Pinpoint the cell where the given text exists, returning its (x, y) midpoint coordinate. 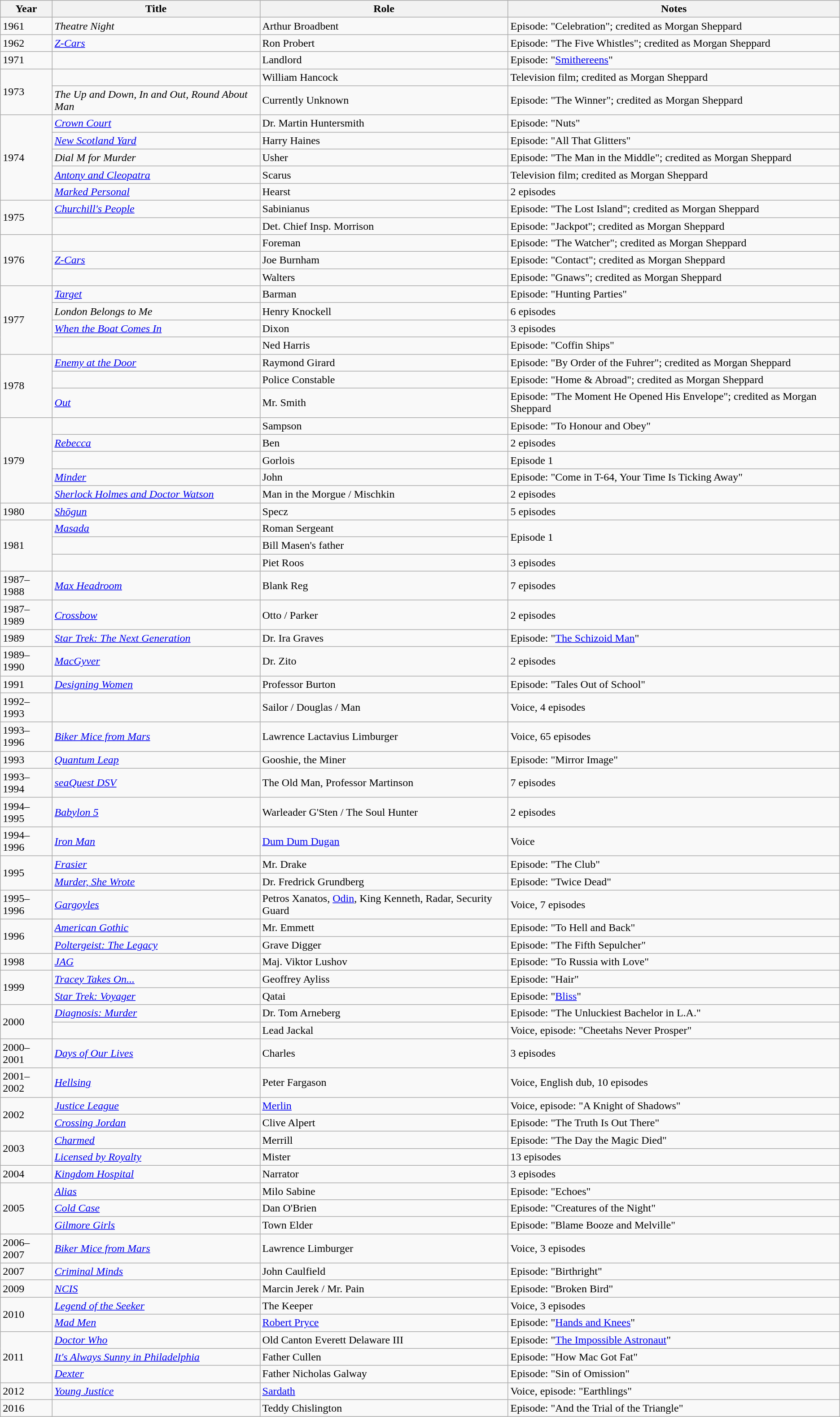
Sailor / Douglas / Man (384, 707)
Sabinianus (384, 209)
Episode: "Bliss" (674, 996)
Usher (384, 157)
Crown Court (156, 123)
Dr. Tom Arneberg (384, 1013)
The Keeper (384, 1306)
Peter Fargason (384, 1082)
Episode: "Coffin Ships" (674, 346)
1999 (26, 988)
1989–1990 (26, 661)
1987–1988 (26, 586)
Lawrence Limburger (384, 1248)
1976 (26, 260)
Voice, episode: "Cheetahs Never Prosper" (674, 1030)
Antony and Cleopatra (156, 175)
American Gothic (156, 928)
Episode: "The Impossible Astronaut" (674, 1340)
Mr. Drake (384, 864)
Poltergeist: The Legacy (156, 945)
Diagnosis: Murder (156, 1013)
2005 (26, 1208)
Dixon (384, 328)
Petros Xanatos, Odin, King Kenneth, Radar, Security Guard (384, 905)
1971 (26, 60)
Young Justice (156, 1391)
Episode: "To Honour and Obey" (674, 426)
1987–1989 (26, 615)
Alias (156, 1191)
Episode: "All That Glitters" (674, 140)
Episode: "Blame Booze and Melville" (674, 1225)
1995 (26, 873)
Episode: "The Truth Is Out There" (674, 1123)
Episode: "The Five Whistles"; credited as Morgan Sheppard (674, 43)
Roman Sergeant (384, 529)
Landlord (384, 60)
1994–1995 (26, 812)
Man in the Morgue / Mischkin (384, 494)
1979 (26, 460)
Out (156, 403)
Episode: "Birthright" (674, 1272)
Crossing Jordan (156, 1123)
Shōgun (156, 511)
Milo Sabine (384, 1191)
2004 (26, 1174)
1981 (26, 546)
1993 (26, 760)
Episode: "Celebration"; credited as Morgan Sheppard (674, 26)
Gooshie, the Miner (384, 760)
Mr. Emmett (384, 928)
Tracey Takes On... (156, 979)
seaQuest DSV (156, 783)
Police Constable (384, 380)
Det. Chief Insp. Morrison (384, 226)
London Belongs to Me (156, 311)
Episode: "Nuts" (674, 123)
Raymond Girard (384, 363)
Episode: "Home & Abroad"; credited as Morgan Sheppard (674, 380)
Otto / Parker (384, 615)
Episode: "Come in T-64, Your Time Is Ticking Away" (674, 477)
Father Cullen (384, 1357)
1961 (26, 26)
Episode: "Hunting Parties" (674, 294)
The Up and Down, In and Out, Round About Man (156, 101)
Lawrence Lactavius Limburger (384, 737)
Quantum Leap (156, 760)
Ron Probert (384, 43)
1962 (26, 43)
Title (156, 9)
Target (156, 294)
1977 (26, 320)
Crossbow (156, 615)
Role (384, 9)
Bill Masen's father (384, 546)
Mister (384, 1157)
Marked Personal (156, 192)
Hearst (384, 192)
Qatai (384, 996)
Merrill (384, 1140)
New Scotland Yard (156, 140)
5 episodes (674, 511)
Episode: "To Hell and Back" (674, 928)
Father Nicholas Galway (384, 1374)
Justice League (156, 1106)
Star Trek: Voyager (156, 996)
1973 (26, 92)
Episode: "Broken Bird" (674, 1289)
Charles (384, 1054)
Episode: "Sin of Omission" (674, 1374)
Murder, She Wrote (156, 882)
1995–1996 (26, 905)
Grave Digger (384, 945)
The Old Man, Professor Martinson (384, 783)
Geoffrey Ayliss (384, 979)
Arthur Broadbent (384, 26)
2007 (26, 1272)
1998 (26, 962)
Dr. Martin Huntersmith (384, 123)
Max Headroom (156, 586)
John (384, 477)
Professor Burton (384, 684)
1993–1994 (26, 783)
Dr. Ira Graves (384, 638)
Joe Burnham (384, 260)
2000–2001 (26, 1054)
Hellsing (156, 1082)
MacGyver (156, 661)
JAG (156, 962)
Gilmore Girls (156, 1225)
Notes (674, 9)
Star Trek: The Next Generation (156, 638)
Episode: "The Watcher"; credited as Morgan Sheppard (674, 243)
Episode: "The Moment He Opened His Envelope"; credited as Morgan Sheppard (674, 403)
Gorlois (384, 460)
William Hancock (384, 77)
Voice, 4 episodes (674, 707)
NCIS (156, 1289)
Rebecca (156, 443)
1996 (26, 936)
Episode: "Twice Dead" (674, 882)
Doctor Who (156, 1340)
Cold Case (156, 1208)
1989 (26, 638)
Legend of the Seeker (156, 1306)
Charmed (156, 1140)
2002 (26, 1114)
Merlin (384, 1106)
Walters (384, 277)
Episode: "Gnaws"; credited as Morgan Sheppard (674, 277)
Ben (384, 443)
Episode: "The Fifth Sepulcher" (674, 945)
Dial M for Murder (156, 157)
Frasier (156, 864)
Enemy at the Door (156, 363)
Episode: "Contact"; credited as Morgan Sheppard (674, 260)
Voice, English dub, 10 episodes (674, 1082)
Robert Pryce (384, 1323)
Maj. Viktor Lushov (384, 962)
It's Always Sunny in Philadelphia (156, 1357)
Blank Reg (384, 586)
1974 (26, 157)
Narrator (384, 1174)
Episode: "Mirror Image" (674, 760)
Old Canton Everett Delaware III (384, 1340)
2016 (26, 1408)
2009 (26, 1289)
Episode: "The Schizoid Man" (674, 638)
Piet Roos (384, 563)
Voice (674, 841)
2010 (26, 1314)
1994–1996 (26, 841)
Voice, episode: "A Knight of Shadows" (674, 1106)
Dexter (156, 1374)
Theatre Night (156, 26)
Voice, 65 episodes (674, 737)
1991 (26, 684)
Scarus (384, 175)
Gargoyles (156, 905)
Minder (156, 477)
Dr. Fredrick Grundberg (384, 882)
Teddy Chislington (384, 1408)
Episode: "Smithereens" (674, 60)
Episode: "Creatures of the Night" (674, 1208)
Kingdom Hospital (156, 1174)
2000 (26, 1022)
2001–2002 (26, 1082)
Episode: "Jackpot"; credited as Morgan Sheppard (674, 226)
Sherlock Holmes and Doctor Watson (156, 494)
Babylon 5 (156, 812)
Mr. Smith (384, 403)
Episode: "Hair" (674, 979)
Sardath (384, 1391)
Episode: "Echoes" (674, 1191)
Episode: "And the Trial of the Triangle" (674, 1408)
Town Elder (384, 1225)
2012 (26, 1391)
2003 (26, 1148)
Sampson (384, 426)
John Caulfield (384, 1272)
Episode: "Hands and Knees" (674, 1323)
Marcin Jerek / Mr. Pain (384, 1289)
Episode: "The Club" (674, 864)
1993–1996 (26, 737)
Licensed by Royalty (156, 1157)
Episode: "To Russia with Love" (674, 962)
Dum Dum Dugan (384, 841)
When the Boat Comes In (156, 328)
Episode: "The Lost Island"; credited as Morgan Sheppard (674, 209)
Masada (156, 529)
Voice, episode: "Earthlings" (674, 1391)
6 episodes (674, 311)
13 episodes (674, 1157)
2011 (26, 1357)
Ned Harris (384, 346)
1980 (26, 511)
Specz (384, 511)
Dr. Zito (384, 661)
Voice, 7 episodes (674, 905)
Foreman (384, 243)
Episode: "The Day the Magic Died" (674, 1140)
Henry Knockell (384, 311)
Episode: "Tales Out of School" (674, 684)
1975 (26, 217)
Episode: "How Mac Got Fat" (674, 1357)
Days of Our Lives (156, 1054)
Episode: "The Man in the Middle"; credited as Morgan Sheppard (674, 157)
Episode: "The Winner"; credited as Morgan Sheppard (674, 101)
Lead Jackal (384, 1030)
Designing Women (156, 684)
Episode: "The Unluckiest Bachelor in L.A." (674, 1013)
Barman (384, 294)
Currently Unknown (384, 101)
Iron Man (156, 841)
Episode: "By Order of the Fuhrer"; credited as Morgan Sheppard (674, 363)
Criminal Minds (156, 1272)
2006–2007 (26, 1248)
1992–1993 (26, 707)
Churchill's People (156, 209)
Clive Alpert (384, 1123)
Mad Men (156, 1323)
Warleader G'Sten / The Soul Hunter (384, 812)
1978 (26, 386)
Dan O'Brien (384, 1208)
Year (26, 9)
Harry Haines (384, 140)
